Identify which cell holds the provided text, then report its [x, y] central coordinate. 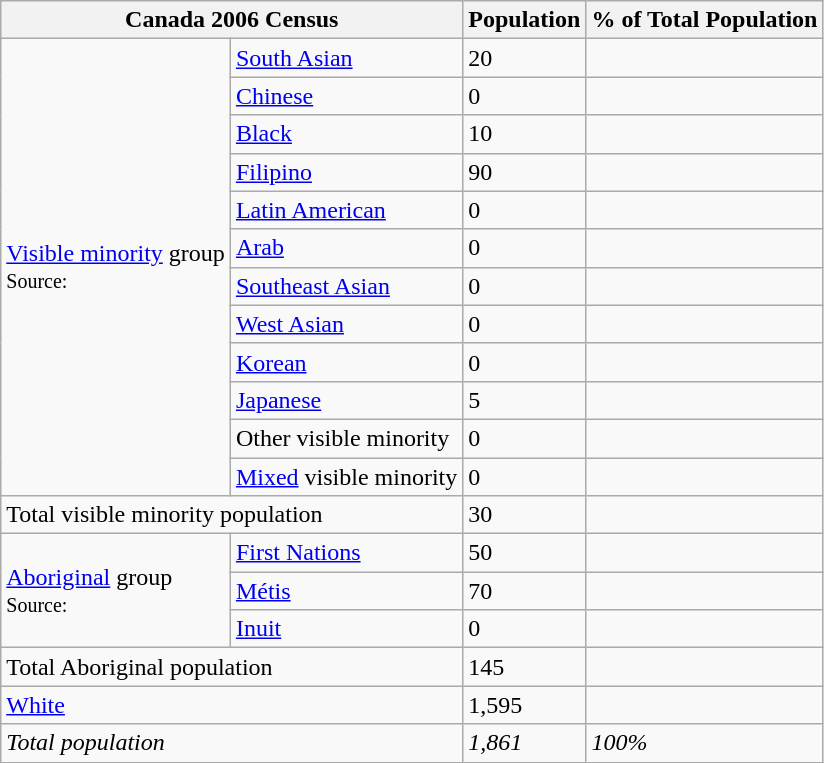
Population [524, 20]
Inuit [346, 629]
Black [346, 134]
White [232, 705]
Filipino [346, 172]
Mixed visible minority [346, 477]
Other visible minority [346, 438]
1,595 [524, 705]
1,861 [524, 743]
Métis [346, 591]
Korean [346, 362]
Total Aboriginal population [232, 667]
70 [524, 591]
145 [524, 667]
First Nations [346, 553]
West Asian [346, 324]
20 [524, 58]
Total visible minority population [232, 515]
Latin American [346, 210]
Arab [346, 248]
50 [524, 553]
Visible minority groupSource: [116, 268]
10 [524, 134]
Southeast Asian [346, 286]
90 [524, 172]
South Asian [346, 58]
5 [524, 400]
Japanese [346, 400]
Aboriginal groupSource: [116, 591]
Chinese [346, 96]
30 [524, 515]
Canada 2006 Census [232, 20]
Total population [232, 743]
100% [704, 743]
% of Total Population [704, 20]
